Return the [x, y] coordinate for the center point of the cell that contains the specified text.  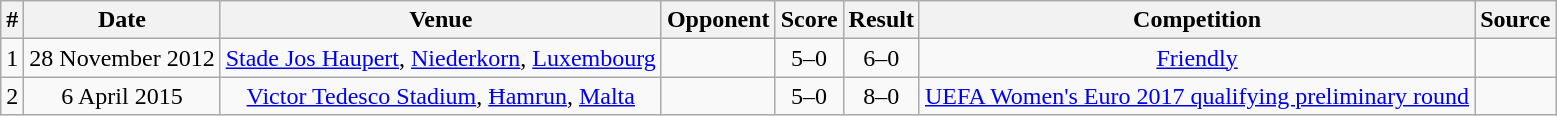
6 April 2015 [122, 96]
# [12, 20]
Venue [440, 20]
Score [809, 20]
UEFA Women's Euro 2017 qualifying preliminary round [1196, 96]
Competition [1196, 20]
6–0 [881, 58]
1 [12, 58]
Result [881, 20]
Stade Jos Haupert, Niederkorn, Luxembourg [440, 58]
28 November 2012 [122, 58]
8–0 [881, 96]
Victor Tedesco Stadium, Ħamrun, Malta [440, 96]
Source [1516, 20]
Opponent [718, 20]
Friendly [1196, 58]
2 [12, 96]
Date [122, 20]
